Determine the [x, y] coordinate at the center of the cell enclosing the given text.  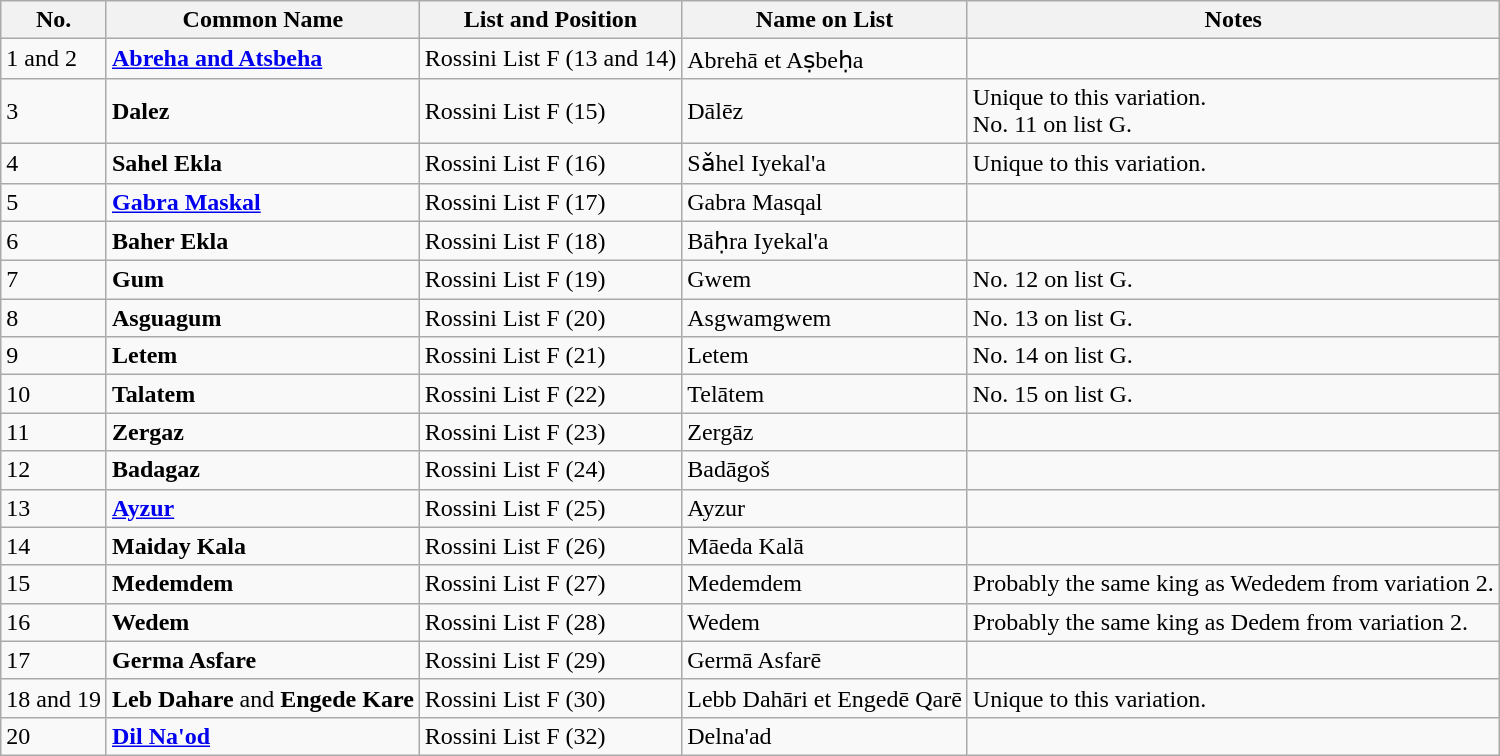
Rossini List F (26) [550, 546]
Rossini List F (18) [550, 241]
18 and 19 [54, 698]
Name on List [825, 20]
Talatem [262, 394]
Rossini List F (13 and 14) [550, 59]
7 [54, 280]
No. [54, 20]
Dālēz [825, 110]
No. 15 on list G. [1233, 394]
Dil Na'od [262, 736]
Zergāz [825, 432]
Badāgoš [825, 470]
Common Name [262, 20]
Rossini List F (23) [550, 432]
Gabra Masqal [825, 202]
Rossini List F (32) [550, 736]
10 [54, 394]
Notes [1233, 20]
No. 13 on list G. [1233, 318]
Germā Asfarē [825, 660]
Dalez [262, 110]
13 [54, 508]
Rossini List F (15) [550, 110]
15 [54, 584]
Rossini List F (25) [550, 508]
20 [54, 736]
Māeda Kalā [825, 546]
Baher Ekla [262, 241]
Unique to this variation.No. 11 on list G. [1233, 110]
16 [54, 622]
4 [54, 163]
Badagaz [262, 470]
Bāḥra Iyekal'a [825, 241]
Rossini List F (29) [550, 660]
Rossini List F (27) [550, 584]
Delna'ad [825, 736]
Gabra Maskal [262, 202]
14 [54, 546]
Sǎhel Iyekal'a [825, 163]
Rossini List F (22) [550, 394]
Asguagum [262, 318]
No. 14 on list G. [1233, 356]
Asgwamgwem [825, 318]
Leb Dahare and Engede Kare [262, 698]
5 [54, 202]
9 [54, 356]
Lebb Dahāri et Engedē Qarē [825, 698]
Maiday Kala [262, 546]
Telātem [825, 394]
Rossini List F (16) [550, 163]
Abreha and Atsbeha [262, 59]
Rossini List F (17) [550, 202]
Gum [262, 280]
Sahel Ekla [262, 163]
6 [54, 241]
8 [54, 318]
List and Position [550, 20]
11 [54, 432]
Rossini List F (28) [550, 622]
Rossini List F (20) [550, 318]
Germa Asfare [262, 660]
Rossini List F (19) [550, 280]
Rossini List F (21) [550, 356]
Probably the same king as Dedem from variation 2. [1233, 622]
Probably the same king as Wededem from variation 2. [1233, 584]
Rossini List F (30) [550, 698]
Rossini List F (24) [550, 470]
No. 12 on list G. [1233, 280]
3 [54, 110]
Gwem [825, 280]
12 [54, 470]
Abrehā et Aṣbeḥa [825, 59]
1 and 2 [54, 59]
Zergaz [262, 432]
17 [54, 660]
